Output the (x, y) coordinate of the center of the cell containing the given text.  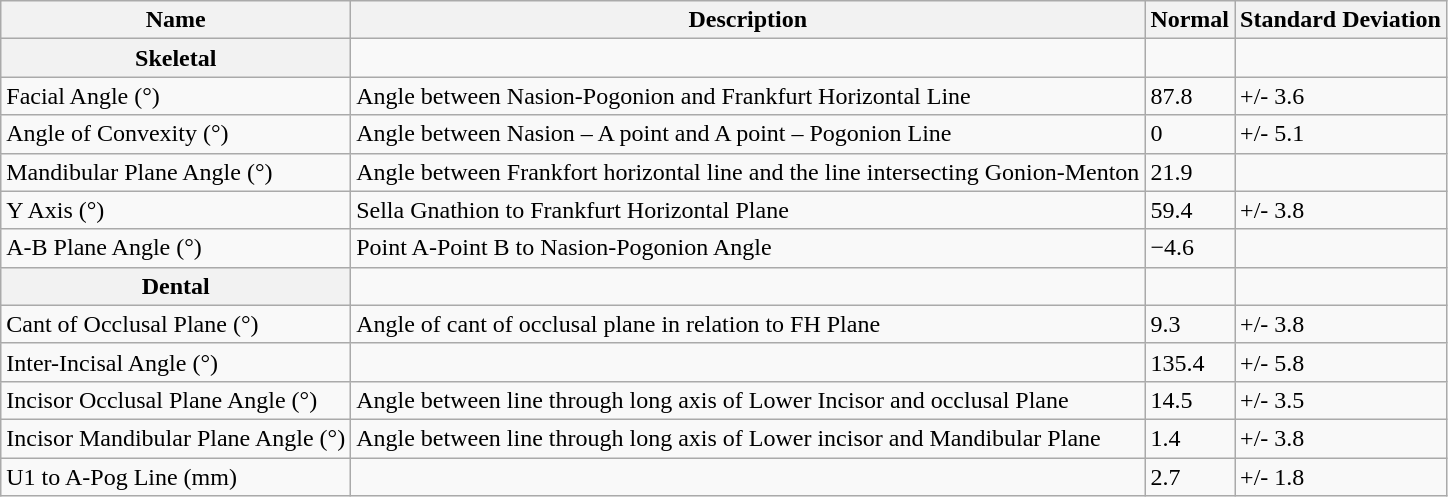
Angle of cant of occlusal plane in relation to FH Plane (748, 324)
Normal (1190, 20)
135.4 (1190, 362)
Standard Deviation (1341, 20)
14.5 (1190, 400)
+/- 5.8 (1341, 362)
87.8 (1190, 96)
Inter-Incisal Angle (°) (176, 362)
Facial Angle (°) (176, 96)
Incisor Mandibular Plane Angle (°) (176, 438)
Angle between Frankfort horizontal line and the line intersecting Gonion-Menton (748, 172)
A-B Plane Angle (°) (176, 248)
+/- 5.1 (1341, 134)
Y Axis (°) (176, 210)
Dental (176, 286)
Mandibular Plane Angle (°) (176, 172)
59.4 (1190, 210)
Incisor Occlusal Plane Angle (°) (176, 400)
Angle between line through long axis of Lower incisor and Mandibular Plane (748, 438)
+/- 1.8 (1341, 477)
Sella Gnathion to Frankfurt Horizontal Plane (748, 210)
2.7 (1190, 477)
+/- 3.6 (1341, 96)
1.4 (1190, 438)
Description (748, 20)
0 (1190, 134)
21.9 (1190, 172)
U1 to A-Pog Line (mm) (176, 477)
−4.6 (1190, 248)
Point A-Point B to Nasion-Pogonion Angle (748, 248)
Angle between line through long axis of Lower Incisor and occlusal Plane (748, 400)
Name (176, 20)
9.3 (1190, 324)
+/- 3.5 (1341, 400)
Angle between Nasion – A point and A point – Pogonion Line (748, 134)
Angle of Convexity (°) (176, 134)
Skeletal (176, 58)
Angle between Nasion-Pogonion and Frankfurt Horizontal Line (748, 96)
Cant of Occlusal Plane (°) (176, 324)
